Provide the (x, y) coordinate of the cell's center where the given text is located.  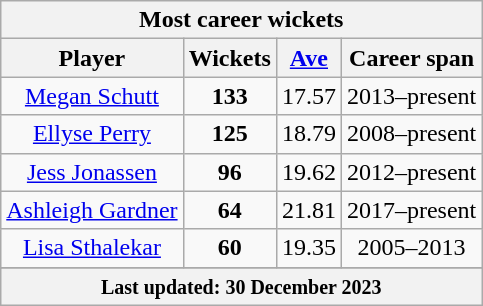
2013–present (411, 96)
2008–present (411, 134)
2005–2013 (411, 248)
Megan Schutt (92, 96)
64 (230, 210)
19.62 (308, 172)
18.79 (308, 134)
17.57 (308, 96)
Jess Jonassen (92, 172)
Last updated: 30 December 2023 (242, 286)
Ellyse Perry (92, 134)
Wickets (230, 58)
Player (92, 58)
21.81 (308, 210)
125 (230, 134)
Lisa Sthalekar (92, 248)
Ave (308, 58)
133 (230, 96)
Most career wickets (242, 20)
2012–present (411, 172)
60 (230, 248)
Career span (411, 58)
Ashleigh Gardner (92, 210)
96 (230, 172)
19.35 (308, 248)
2017–present (411, 210)
